Provide the [x, y] coordinate of the cell's center where the given text is located.  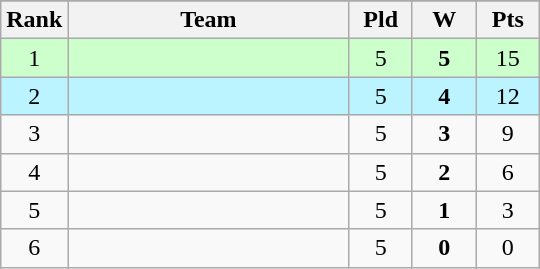
W [444, 20]
Pts [508, 20]
9 [508, 134]
Rank [34, 20]
15 [508, 58]
12 [508, 96]
Pld [381, 20]
Team [208, 20]
